Output the (x, y) coordinate of the center of the cell containing the given text.  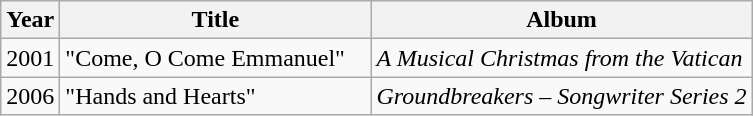
"Come, O Come Emmanuel" (216, 58)
Title (216, 20)
A Musical Christmas from the Vatican (562, 58)
Groundbreakers – Songwriter Series 2 (562, 96)
Year (30, 20)
2006 (30, 96)
"Hands and Hearts" (216, 96)
2001 (30, 58)
Album (562, 20)
